Extract the [X, Y] coordinate from the center of the cell holding the provided text.  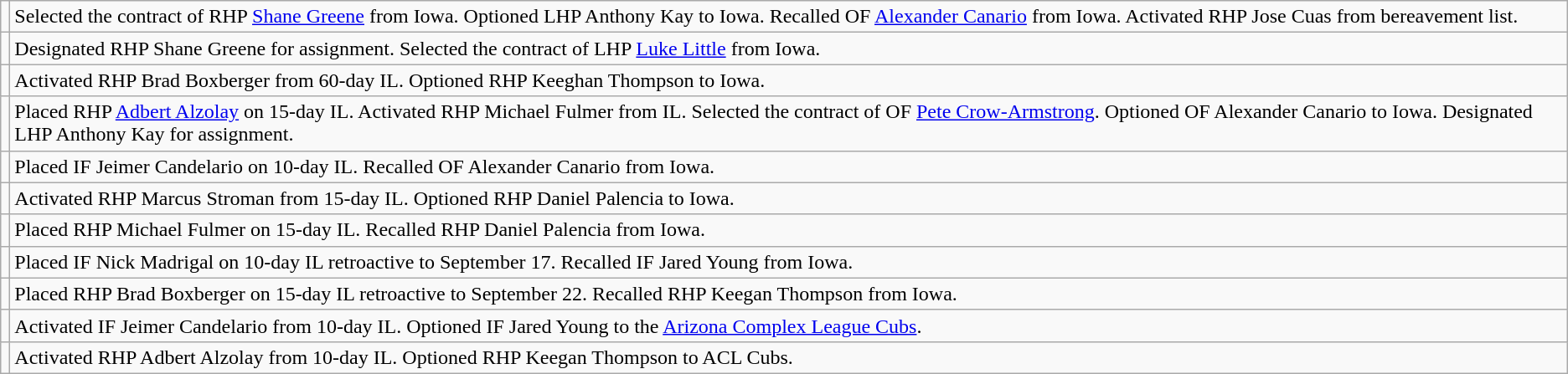
Activated RHP Adbert Alzolay from 10-day IL. Optioned RHP Keegan Thompson to ACL Cubs. [789, 357]
Placed IF Jeimer Candelario on 10-day IL. Recalled OF Alexander Canario from Iowa. [789, 167]
Activated RHP Brad Boxberger from 60-day IL. Optioned RHP Keeghan Thompson to Iowa. [789, 80]
Placed IF Nick Madrigal on 10-day IL retroactive to September 17. Recalled IF Jared Young from Iowa. [789, 262]
Activated IF Jeimer Candelario from 10-day IL. Optioned IF Jared Young to the Arizona Complex League Cubs. [789, 325]
Placed RHP Brad Boxberger on 15-day IL retroactive to September 22. Recalled RHP Keegan Thompson from Iowa. [789, 294]
Placed RHP Michael Fulmer on 15-day IL. Recalled RHP Daniel Palencia from Iowa. [789, 230]
Designated RHP Shane Greene for assignment. Selected the contract of LHP Luke Little from Iowa. [789, 49]
Activated RHP Marcus Stroman from 15-day IL. Optioned RHP Daniel Palencia to Iowa. [789, 198]
